Capture the cell that displays the provided text and extract its [x, y] central coordinate. 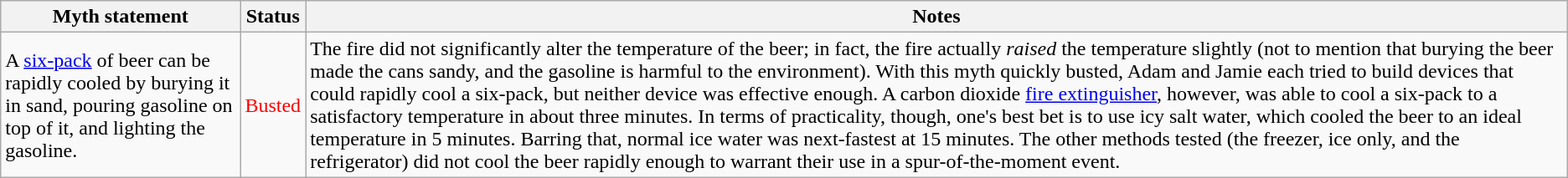
Notes [936, 17]
Status [273, 17]
Myth statement [121, 17]
A six-pack of beer can be rapidly cooled by burying it in sand, pouring gasoline on top of it, and lighting the gasoline. [121, 105]
Busted [273, 105]
